Provide the (X, Y) coordinate of the cell's center where the given text is located.  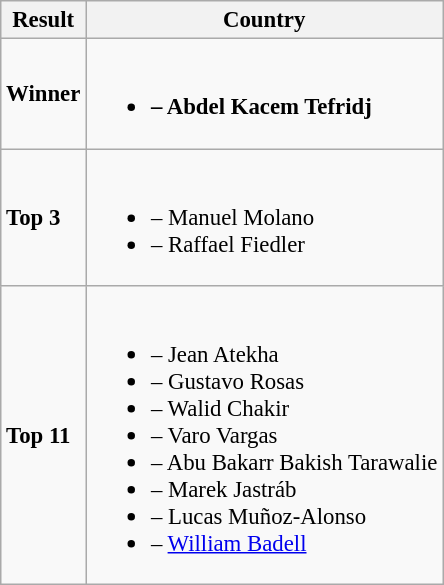
Country (264, 20)
– Jean Atekha – Gustavo Rosas – Walid Chakir – Varo Vargas – Abu Bakarr Bakish Tarawalie – Marek Jastráb – Lucas Muñoz-Alonso – William Badell (264, 436)
Result (44, 20)
Top 3 (44, 218)
Winner (44, 94)
– Abdel Kacem Tefridj (264, 94)
– Manuel Molano – Raffael Fiedler (264, 218)
Top 11 (44, 436)
